Return [x, y] of the center of cell containing provided text 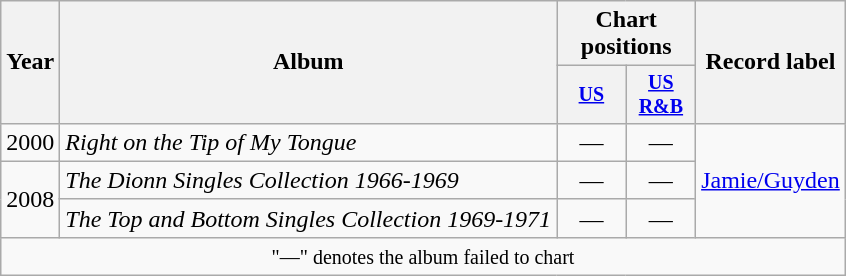
US [592, 94]
2008 [30, 199]
Jamie/Guyden [771, 180]
Record label [771, 62]
2000 [30, 142]
Year [30, 62]
Album [308, 62]
Right on the Tip of My Tongue [308, 142]
USR&B [660, 94]
The Top and Bottom Singles Collection 1969-1971 [308, 218]
"—" denotes the album failed to chart [424, 256]
The Dionn Singles Collection 1966-1969 [308, 180]
Chart positions [626, 34]
